Detect which cell encompasses the target text, then output its [x, y] center coordinate. 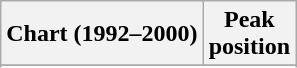
Peakposition [249, 34]
Chart (1992–2000) [102, 34]
